Provide the [X, Y] coordinate of the cell's center where the given text is located.  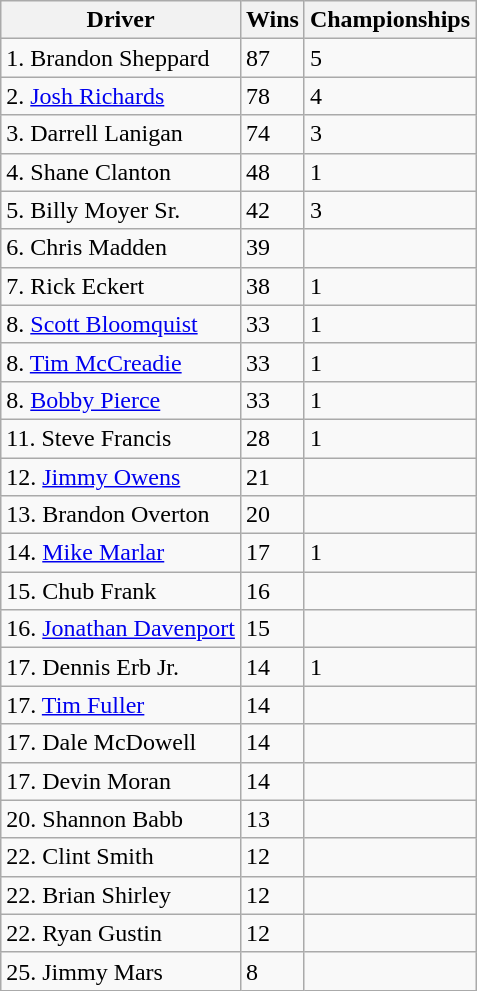
Driver [121, 20]
48 [272, 172]
78 [272, 96]
17. Tim Fuller [121, 705]
25. Jimmy Mars [121, 971]
21 [272, 477]
39 [272, 248]
22. Clint Smith [121, 857]
17. Dennis Erb Jr. [121, 667]
20 [272, 515]
12. Jimmy Owens [121, 477]
74 [272, 134]
38 [272, 286]
22. Brian Shirley [121, 895]
42 [272, 210]
17. Devin Moran [121, 781]
8. Tim McCreadie [121, 362]
20. Shannon Babb [121, 819]
7. Rick Eckert [121, 286]
8 [272, 971]
87 [272, 58]
5. Billy Moyer Sr. [121, 210]
28 [272, 438]
8. Scott Bloomquist [121, 324]
17. Dale McDowell [121, 743]
2. Josh Richards [121, 96]
16 [272, 591]
5 [390, 58]
13. Brandon Overton [121, 515]
17 [272, 553]
13 [272, 819]
Wins [272, 20]
14. Mike Marlar [121, 553]
16. Jonathan Davenport [121, 629]
1. Brandon Sheppard [121, 58]
6. Chris Madden [121, 248]
3. Darrell Lanigan [121, 134]
15 [272, 629]
Championships [390, 20]
11. Steve Francis [121, 438]
4. Shane Clanton [121, 172]
15. Chub Frank [121, 591]
22. Ryan Gustin [121, 933]
8. Bobby Pierce [121, 400]
4 [390, 96]
